Pinpoint the cell where the given text exists, returning its (x, y) midpoint coordinate. 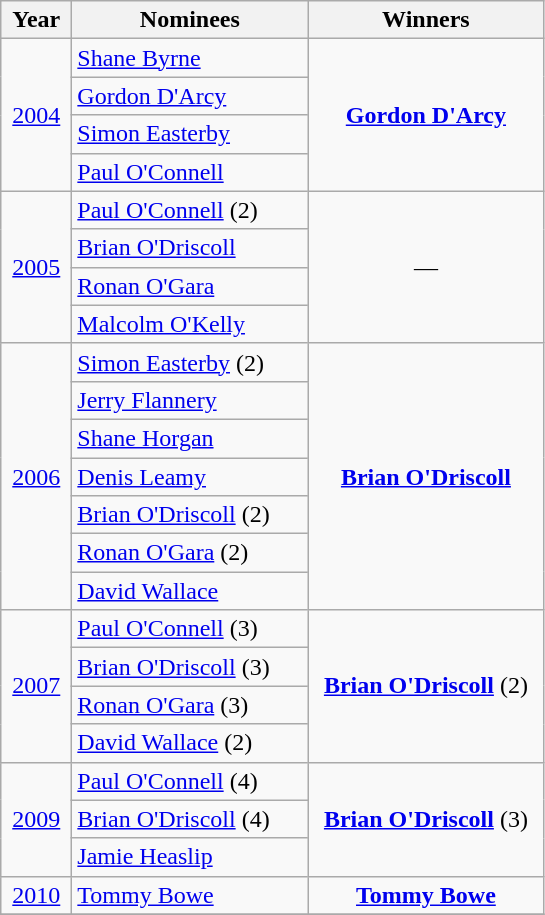
Year (36, 20)
Winners (426, 20)
Ronan O'Gara (3) (190, 705)
Ronan O'Gara (190, 286)
Jamie Heaslip (190, 857)
2004 (36, 115)
2006 (36, 476)
2005 (36, 267)
2007 (36, 686)
Ronan O'Gara (2) (190, 553)
Shane Horgan (190, 438)
Simon Easterby (190, 134)
Denis Leamy (190, 477)
David Wallace (190, 591)
Brian O'Driscoll (4) (190, 819)
2009 (36, 819)
Simon Easterby (2) (190, 362)
Shane Byrne (190, 58)
2010 (36, 895)
Jerry Flannery (190, 400)
Paul O'Connell (3) (190, 629)
David Wallace (2) (190, 743)
— (426, 267)
Paul O'Connell (2) (190, 210)
Paul O'Connell (4) (190, 781)
Nominees (190, 20)
Paul O'Connell (190, 172)
Malcolm O'Kelly (190, 324)
